Identify which cell holds the provided text, then report its (X, Y) central coordinate. 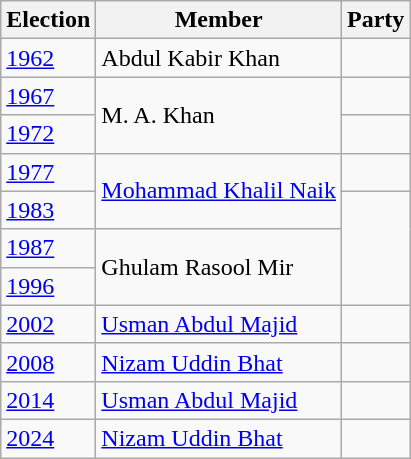
2014 (48, 400)
2002 (48, 324)
2024 (48, 438)
Member (219, 20)
Election (48, 20)
1967 (48, 96)
Mohammad Khalil Naik (219, 191)
1987 (48, 248)
Abdul Kabir Khan (219, 58)
1977 (48, 172)
M. A. Khan (219, 115)
1983 (48, 210)
1996 (48, 286)
1972 (48, 134)
2008 (48, 362)
Ghulam Rasool Mir (219, 267)
Party (376, 20)
1962 (48, 58)
